From the cell containing the given text, extract its center point as [x, y] coordinate. 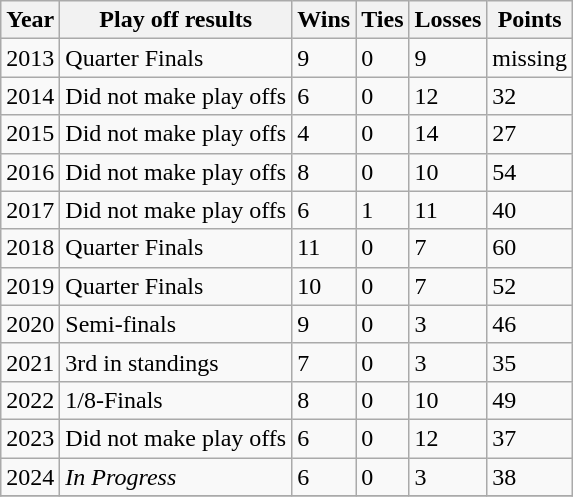
54 [530, 172]
2023 [30, 438]
40 [530, 210]
2014 [30, 96]
2019 [30, 286]
2015 [30, 134]
60 [530, 248]
In Progress [176, 477]
2024 [30, 477]
Semi-finals [176, 324]
32 [530, 96]
14 [448, 134]
35 [530, 362]
1 [382, 210]
4 [324, 134]
2017 [30, 210]
49 [530, 400]
27 [530, 134]
2018 [30, 248]
2021 [30, 362]
Wins [324, 20]
2016 [30, 172]
52 [530, 286]
2020 [30, 324]
Year [30, 20]
2022 [30, 400]
Ties [382, 20]
2013 [30, 58]
Play off results [176, 20]
46 [530, 324]
3rd in standings [176, 362]
38 [530, 477]
1/8-Finals [176, 400]
missing [530, 58]
Points [530, 20]
37 [530, 438]
Losses [448, 20]
